Detect which cell encompasses the target text, then output its (x, y) center coordinate. 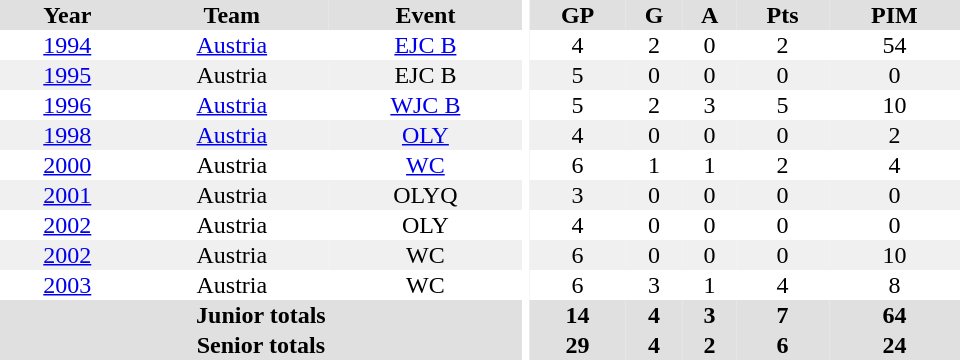
WJC B (426, 105)
1998 (68, 135)
54 (894, 45)
Event (426, 15)
PIM (894, 15)
Pts (782, 15)
24 (894, 345)
1995 (68, 75)
G (654, 15)
Team (232, 15)
1994 (68, 45)
29 (578, 345)
Year (68, 15)
2003 (68, 285)
64 (894, 315)
OLYQ (426, 195)
A (710, 15)
GP (578, 15)
1996 (68, 105)
7 (782, 315)
Senior totals (261, 345)
2001 (68, 195)
2000 (68, 165)
14 (578, 315)
8 (894, 285)
Junior totals (261, 315)
